Capture the cell that displays the provided text and extract its (X, Y) central coordinate. 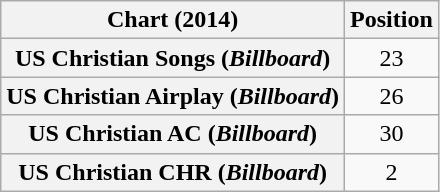
23 (392, 58)
US Christian AC (Billboard) (173, 134)
US Christian Songs (Billboard) (173, 58)
26 (392, 96)
2 (392, 172)
US Christian Airplay (Billboard) (173, 96)
Chart (2014) (173, 20)
US Christian CHR (Billboard) (173, 172)
Position (392, 20)
30 (392, 134)
